From the cell containing the given text, extract its center point as [x, y] coordinate. 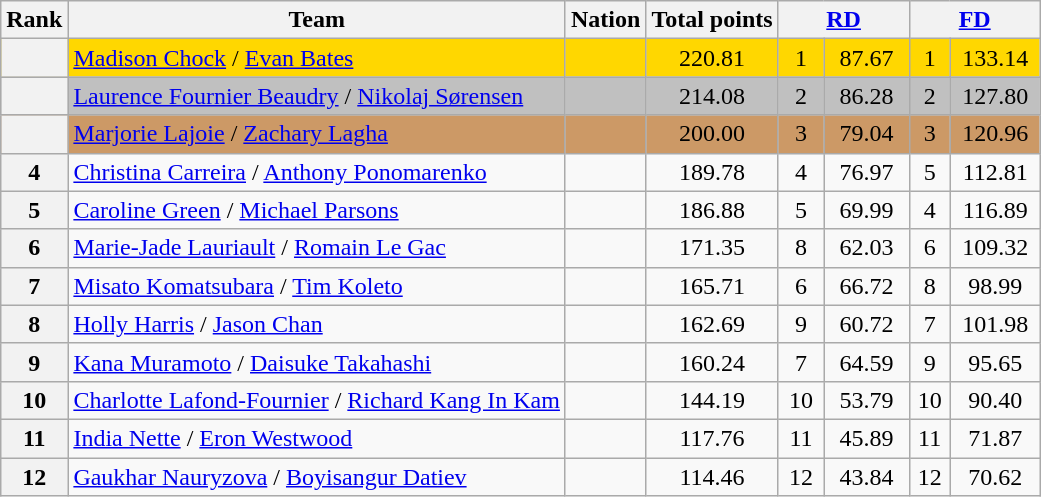
Rank [34, 20]
114.46 [712, 477]
109.32 [995, 248]
60.72 [866, 324]
66.72 [866, 286]
189.78 [712, 172]
Christina Carreira / Anthony Ponomarenko [317, 172]
98.99 [995, 286]
71.87 [995, 438]
90.40 [995, 400]
70.62 [995, 477]
62.03 [866, 248]
120.96 [995, 134]
45.89 [866, 438]
Charlotte Lafond-Fournier / Richard Kang In Kam [317, 400]
Nation [605, 20]
69.99 [866, 210]
Team [317, 20]
Kana Muramoto / Daisuke Takahashi [317, 362]
79.04 [866, 134]
165.71 [712, 286]
Laurence Fournier Beaudry / Nikolaj Sørensen [317, 96]
76.97 [866, 172]
53.79 [866, 400]
200.00 [712, 134]
64.59 [866, 362]
116.89 [995, 210]
101.98 [995, 324]
220.81 [712, 58]
87.67 [866, 58]
Gaukhar Nauryzova / Boyisangur Datiev [317, 477]
162.69 [712, 324]
186.88 [712, 210]
171.35 [712, 248]
Marie-Jade Lauriault / Romain Le Gac [317, 248]
Madison Chock / Evan Bates [317, 58]
95.65 [995, 362]
RD [844, 20]
India Nette / Eron Westwood [317, 438]
127.80 [995, 96]
Marjorie Lajoie / Zachary Lagha [317, 134]
214.08 [712, 96]
160.24 [712, 362]
Total points [712, 20]
Misato Komatsubara / Tim Koleto [317, 286]
117.76 [712, 438]
FD [974, 20]
43.84 [866, 477]
Caroline Green / Michael Parsons [317, 210]
133.14 [995, 58]
112.81 [995, 172]
144.19 [712, 400]
Holly Harris / Jason Chan [317, 324]
86.28 [866, 96]
